Search for the cell housing the specified text and yield its (X, Y) center coordinate. 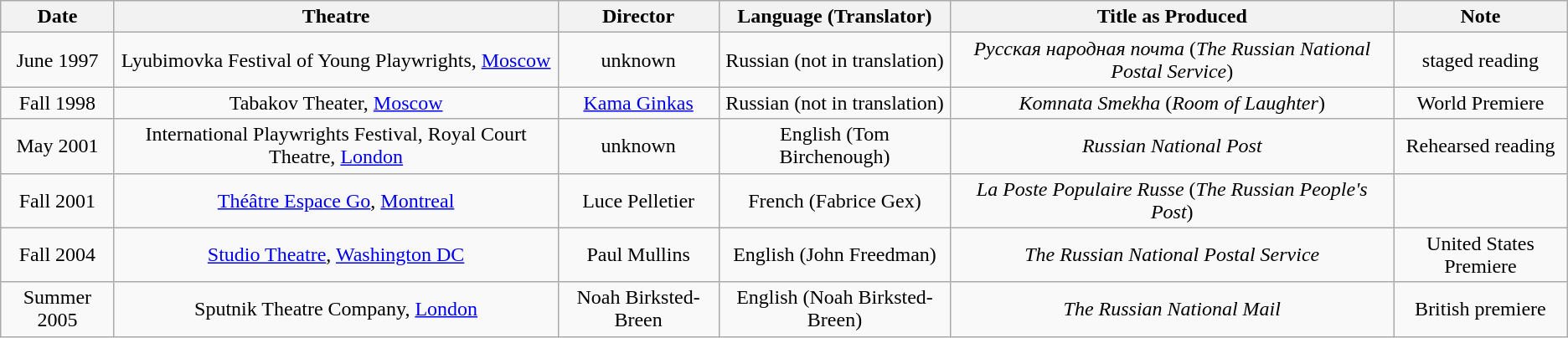
Theatre (336, 17)
Komnata Smekha (Room of Laughter) (1173, 103)
Russian National Post (1173, 146)
Kama Ginkas (638, 103)
World Premiere (1481, 103)
Théâtre Espace Go, Montreal (336, 201)
Luce Pelletier (638, 201)
Summer 2005 (57, 310)
staged reading (1481, 60)
Note (1481, 17)
June 1997 (57, 60)
The Russian National Postal Service (1173, 254)
Fall 2004 (57, 254)
Русская народная почта (The Russian National Postal Service) (1173, 60)
Paul Mullins (638, 254)
British premiere (1481, 310)
United States Premiere (1481, 254)
Date (57, 17)
Language (Translator) (834, 17)
Tabakov Theater, Moscow (336, 103)
English (Noah Birksted-Breen) (834, 310)
Studio Theatre, Washington DC (336, 254)
Rehearsed reading (1481, 146)
Sputnik Theatre Company, London (336, 310)
Director (638, 17)
English (Tom Birchenough) (834, 146)
Fall 2001 (57, 201)
The Russian National Mail (1173, 310)
Noah Birksted-Breen (638, 310)
Title as Produced (1173, 17)
May 2001 (57, 146)
La Poste Populaire Russe (The Russian People's Post) (1173, 201)
Lyubimovka Festival of Young Playwrights, Moscow (336, 60)
English (John Freedman) (834, 254)
French (Fabrice Gex) (834, 201)
International Playwrights Festival, Royal Court Theatre, London (336, 146)
Fall 1998 (57, 103)
